Provide the [x, y] coordinate of the cell's center where the given text is located.  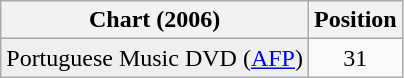
Position [355, 20]
Portuguese Music DVD (AFP) [155, 58]
Chart (2006) [155, 20]
31 [355, 58]
